Search for the cell housing the specified text and yield its (x, y) center coordinate. 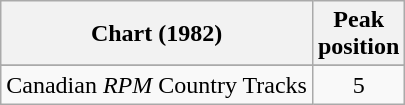
Canadian RPM Country Tracks (157, 85)
5 (358, 85)
Peakposition (358, 34)
Chart (1982) (157, 34)
